Determine the [x, y] coordinate at the center of the cell enclosing the given text.  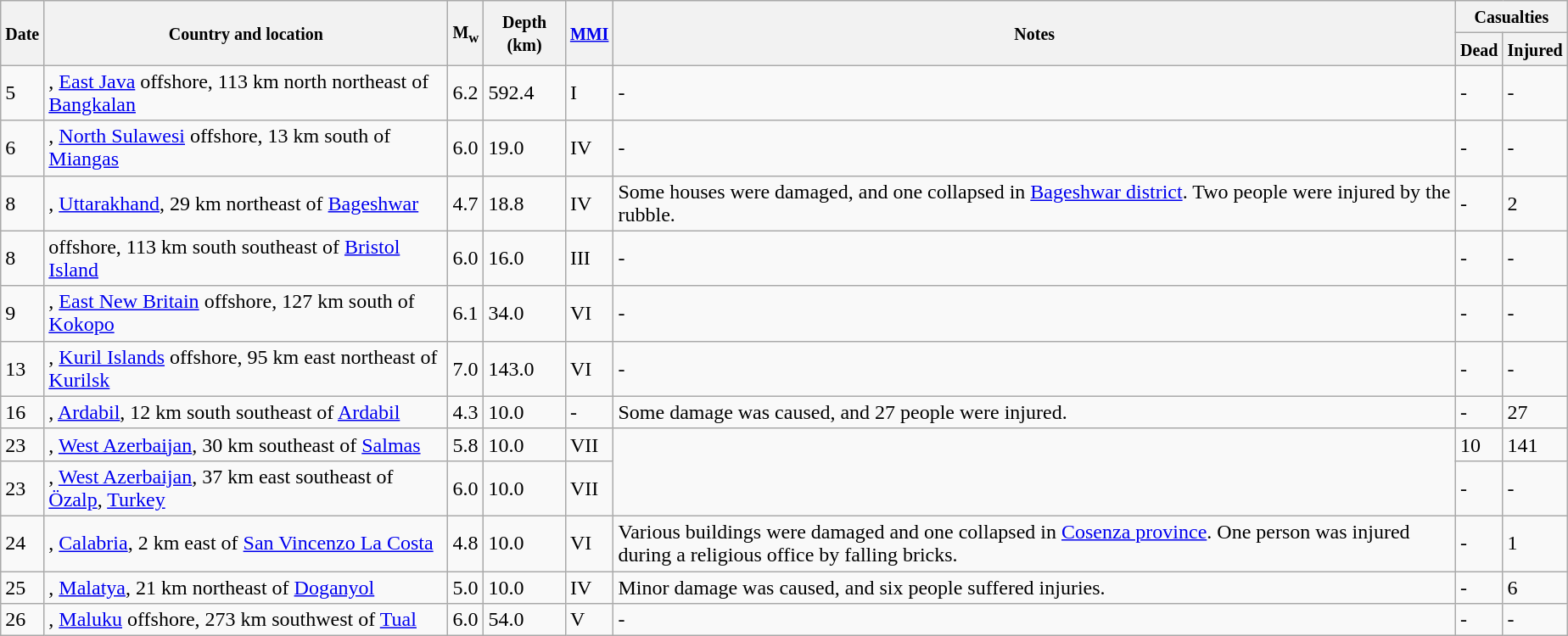
24 [22, 543]
6.1 [466, 314]
, Ardabil, 12 km south southeast of Ardabil [246, 412]
Some houses were damaged, and one collapsed in Bageshwar district. Two people were injured by the rubble. [1035, 204]
4.7 [466, 204]
, Kuril Islands offshore, 95 km east northeast of Kurilsk [246, 368]
4.8 [466, 543]
, Malatya, 21 km northeast of Doganyol [246, 588]
Mw [466, 33]
54.0 [524, 620]
Minor damage was caused, and six people suffered injuries. [1035, 588]
offshore, 113 km south southeast of Bristol Island [246, 258]
5.0 [466, 588]
, Maluku offshore, 273 km southwest of Tual [246, 620]
Injured [1535, 49]
7.0 [466, 368]
I [589, 93]
141 [1535, 444]
2 [1535, 204]
27 [1535, 412]
25 [22, 588]
Some damage was caused, and 27 people were injured. [1035, 412]
Date [22, 33]
16 [22, 412]
V [589, 620]
1 [1535, 543]
Various buildings were damaged and one collapsed in Cosenza province. One person was injured during a religious office by falling bricks. [1035, 543]
, Calabria, 2 km east of San Vincenzo La Costa [246, 543]
Casualties [1511, 17]
34.0 [524, 314]
Depth (km) [524, 33]
18.8 [524, 204]
, East Java offshore, 113 km north northeast of Bangkalan [246, 93]
MMI [589, 33]
, East New Britain offshore, 127 km south of Kokopo [246, 314]
10 [1479, 444]
, West Azerbaijan, 30 km southeast of Salmas [246, 444]
, West Azerbaijan, 37 km east southeast of Özalp, Turkey [246, 488]
143.0 [524, 368]
4.3 [466, 412]
III [589, 258]
5 [22, 93]
Notes [1035, 33]
13 [22, 368]
Country and location [246, 33]
16.0 [524, 258]
9 [22, 314]
6.2 [466, 93]
5.8 [466, 444]
Dead [1479, 49]
, Uttarakhand, 29 km northeast of Bageshwar [246, 204]
, North Sulawesi offshore, 13 km south of Miangas [246, 148]
26 [22, 620]
19.0 [524, 148]
592.4 [524, 93]
